Determine the (X, Y) coordinate at the center of the cell enclosing the given text.  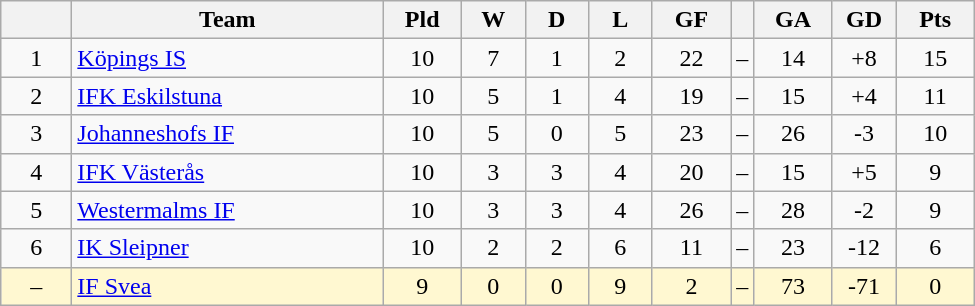
28 (794, 210)
-12 (864, 248)
GF (692, 20)
-2 (864, 210)
-3 (864, 134)
19 (692, 96)
Pts (936, 20)
D (557, 20)
20 (692, 172)
-71 (864, 286)
22 (692, 58)
73 (794, 286)
14 (794, 58)
GA (794, 20)
Köpings IS (228, 58)
W (493, 20)
Pld (422, 20)
7 (493, 58)
IF Svea (228, 286)
IFK Västerås (228, 172)
+4 (864, 96)
Westermalms IF (228, 210)
+5 (864, 172)
GD (864, 20)
L (621, 20)
IK Sleipner (228, 248)
+8 (864, 58)
IFK Eskilstuna (228, 96)
Team (228, 20)
Johanneshofs IF (228, 134)
